Capture the cell that displays the provided text and extract its [X, Y] central coordinate. 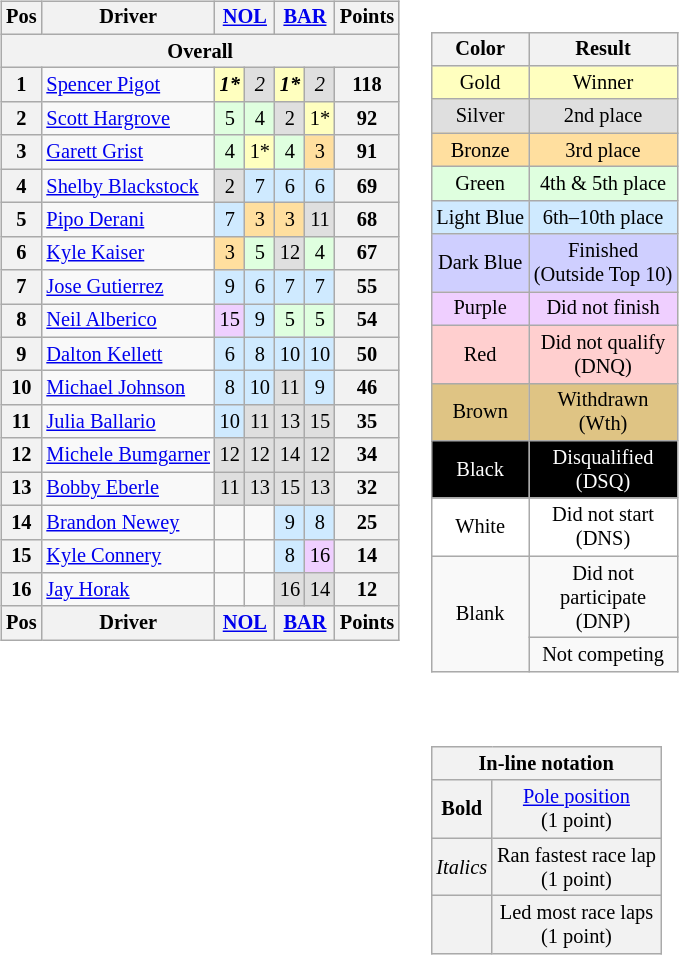
Winner [603, 83]
Led most race laps(1 point) [576, 925]
Julia Ballario [128, 422]
Overall [200, 51]
Shelby Blackstock [128, 186]
Green [480, 184]
Dalton Kellett [128, 354]
Ran fastest race lap(1 point) [576, 867]
Did not start(DNS) [603, 527]
Color [480, 49]
Not competing [603, 655]
Finished(Outside Top 10) [603, 263]
3rd place [603, 150]
6th–10th place [603, 217]
Blank [480, 614]
Garett Grist [128, 152]
46 [367, 388]
Pipo Derani [128, 220]
White [480, 527]
50 [367, 354]
Gold [480, 83]
Did not finish [603, 309]
Pole position(1 point) [576, 809]
118 [367, 85]
Bronze [480, 150]
Silver [480, 116]
Bobby Eberle [128, 489]
91 [367, 152]
25 [367, 522]
In-line notation [546, 764]
Michele Bumgarner [128, 455]
Dark Blue [480, 263]
69 [367, 186]
Brown [480, 412]
Bold [462, 809]
Did not qualify(DNQ) [603, 354]
4th & 5th place [603, 184]
Light Blue [480, 217]
Kyle Connery [128, 556]
Withdrawn(Wth) [603, 412]
34 [367, 455]
55 [367, 287]
92 [367, 119]
Result [603, 49]
Michael Johnson [128, 388]
Brandon Newey [128, 522]
32 [367, 489]
Disqualified(DSQ) [603, 470]
1 [21, 85]
Jay Horak [128, 590]
2nd place [603, 116]
Neil Alberico [128, 321]
54 [367, 321]
Black [480, 470]
Purple [480, 309]
67 [367, 253]
68 [367, 220]
Did notparticipate(DNP) [603, 597]
Scott Hargrove [128, 119]
Italics [462, 867]
35 [367, 422]
Spencer Pigot [128, 85]
Jose Gutierrez [128, 287]
Red [480, 354]
Kyle Kaiser [128, 253]
